Pinpoint the cell where the given text exists, returning its [X, Y] midpoint coordinate. 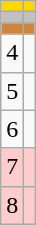
5 [12, 91]
6 [12, 129]
4 [12, 53]
7 [12, 167]
8 [12, 205]
